Return [x, y] of the center of cell containing provided text 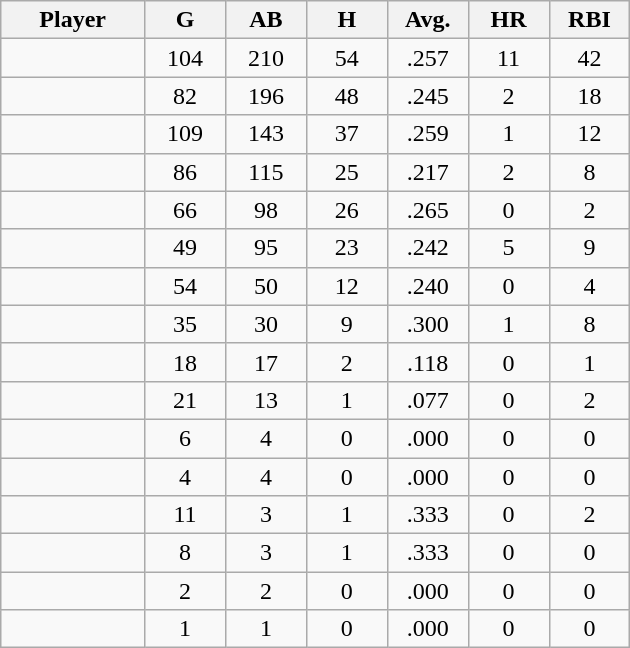
17 [266, 362]
.259 [428, 134]
21 [186, 400]
.242 [428, 248]
6 [186, 438]
82 [186, 96]
37 [346, 134]
.300 [428, 324]
23 [346, 248]
66 [186, 210]
98 [266, 210]
25 [346, 172]
50 [266, 286]
115 [266, 172]
13 [266, 400]
.265 [428, 210]
86 [186, 172]
26 [346, 210]
.077 [428, 400]
196 [266, 96]
30 [266, 324]
48 [346, 96]
.217 [428, 172]
.240 [428, 286]
RBI [590, 20]
49 [186, 248]
Avg. [428, 20]
42 [590, 58]
AB [266, 20]
5 [508, 248]
.257 [428, 58]
143 [266, 134]
.245 [428, 96]
95 [266, 248]
G [186, 20]
.118 [428, 362]
Player [73, 20]
35 [186, 324]
H [346, 20]
HR [508, 20]
210 [266, 58]
104 [186, 58]
109 [186, 134]
